Return (x, y) of the center of cell containing provided text 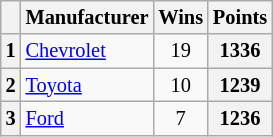
1236 (240, 118)
3 (11, 118)
2 (11, 85)
Points (240, 17)
Toyota (88, 85)
7 (180, 118)
19 (180, 51)
Chevrolet (88, 51)
Manufacturer (88, 17)
10 (180, 85)
Wins (180, 17)
1239 (240, 85)
1336 (240, 51)
Ford (88, 118)
1 (11, 51)
